From the cell containing the given text, extract its center point as [X, Y] coordinate. 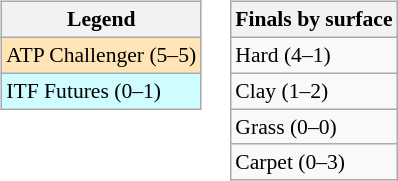
ITF Futures (0–1) [101, 91]
Carpet (0–3) [314, 162]
ATP Challenger (5–5) [101, 55]
Grass (0–0) [314, 127]
Legend [101, 20]
Hard (4–1) [314, 55]
Finals by surface [314, 20]
Clay (1–2) [314, 91]
